Detect which cell encompasses the target text, then output its (X, Y) center coordinate. 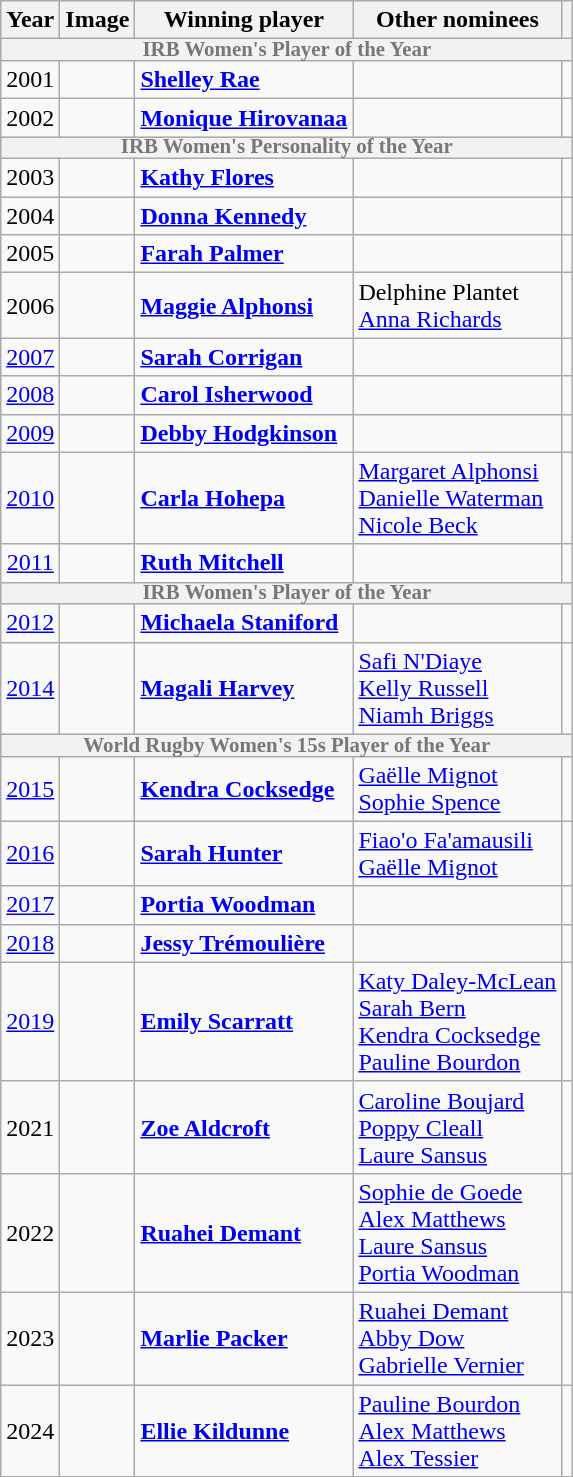
Image (98, 20)
Debby Hodgkinson (244, 433)
2003 (30, 178)
2022 (30, 1232)
2024 (30, 1430)
Jessy Trémoulière (244, 943)
2006 (30, 306)
Ruth Mitchell (244, 563)
2016 (30, 854)
2007 (30, 357)
Other nominees (458, 20)
Zoe Aldcroft (244, 1127)
Portia Woodman (244, 905)
Marlie Packer (244, 1338)
Pauline Bourdon Alex Matthews Alex Tessier (458, 1430)
Gaëlle Mignot Sophie Spence (458, 788)
Safi N'Diaye Kelly Russell Niamh Briggs (458, 688)
2019 (30, 1022)
Michaela Staniford (244, 623)
2001 (30, 80)
IRB Women's Personality of the Year (287, 148)
Sarah Corrigan (244, 357)
Ruahei Demant Abby Dow Gabrielle Vernier (458, 1338)
2018 (30, 943)
Fiao'o Fa'amausili Gaëlle Mignot (458, 854)
2021 (30, 1127)
2017 (30, 905)
Kendra Cocksedge (244, 788)
2008 (30, 395)
World Rugby Women's 15s Player of the Year (287, 745)
Monique Hirovanaa (244, 118)
Ellie Kildunne (244, 1430)
Donna Kennedy (244, 216)
Kathy Flores (244, 178)
2012 (30, 623)
Magali Harvey (244, 688)
Winning player (244, 20)
Caroline Boujard Poppy Cleall Laure Sansus (458, 1127)
2011 (30, 563)
Emily Scarratt (244, 1022)
2010 (30, 498)
Katy Daley-McLean Sarah Bern Kendra Cocksedge Pauline Bourdon (458, 1022)
2004 (30, 216)
Margaret Alphonsi Danielle Waterman Nicole Beck (458, 498)
Maggie Alphonsi (244, 306)
2009 (30, 433)
2005 (30, 254)
Sarah Hunter (244, 854)
2002 (30, 118)
Carol Isherwood (244, 395)
Year (30, 20)
2015 (30, 788)
2023 (30, 1338)
Delphine Plantet Anna Richards (458, 306)
Sophie de Goede Alex Matthews Laure Sansus Portia Woodman (458, 1232)
Farah Palmer (244, 254)
Ruahei Demant (244, 1232)
2014 (30, 688)
Carla Hohepa (244, 498)
Shelley Rae (244, 80)
